Search for the cell housing the specified text and yield its [x, y] center coordinate. 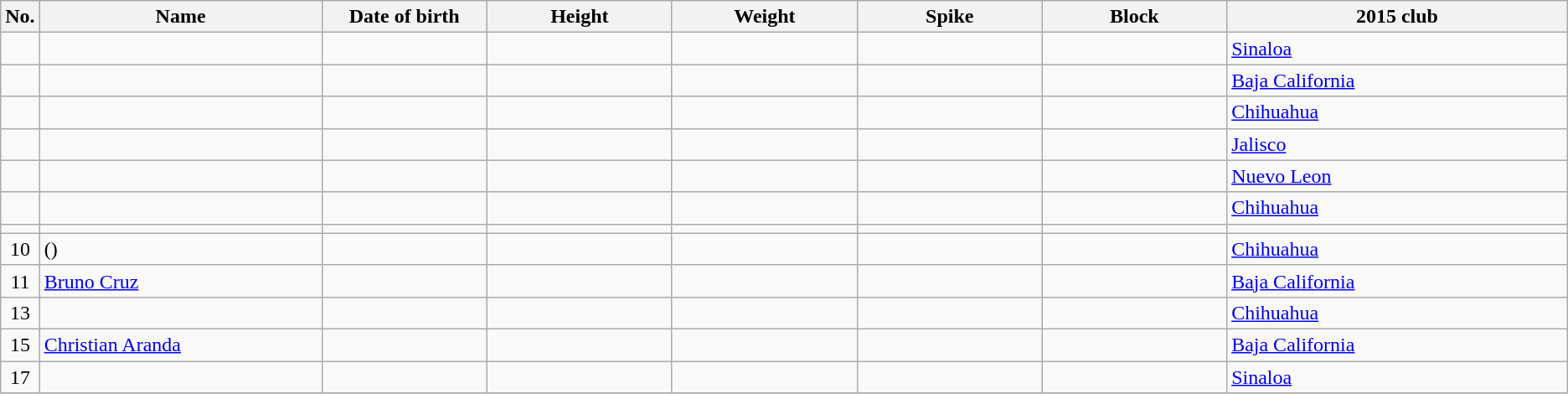
11 [20, 281]
Height [580, 17]
Spike [950, 17]
17 [20, 376]
2015 club [1397, 17]
Christian Aranda [181, 345]
15 [20, 345]
() [181, 249]
Bruno Cruz [181, 281]
Block [1134, 17]
10 [20, 249]
Jalisco [1397, 144]
Name [181, 17]
13 [20, 313]
Date of birth [404, 17]
Nuevo Leon [1397, 176]
Weight [764, 17]
No. [20, 17]
